Find where the given text appears and provide that cell's center as (x, y) coordinate. 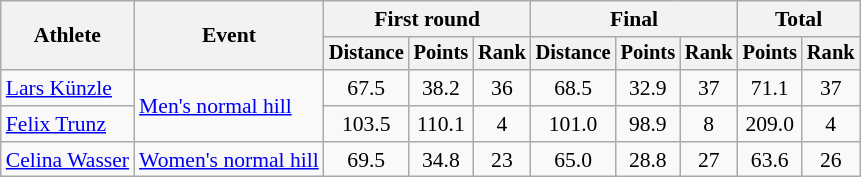
Event (229, 36)
32.9 (648, 88)
101.0 (574, 124)
Felix Trunz (68, 124)
98.9 (648, 124)
Athlete (68, 36)
67.5 (366, 88)
209.0 (770, 124)
38.2 (441, 88)
Men's normal hill (229, 106)
Final (634, 19)
Lars Künzle (68, 88)
103.5 (366, 124)
71.1 (770, 88)
8 (709, 124)
First round (428, 19)
Total (799, 19)
68.5 (574, 88)
110.1 (441, 124)
36 (502, 88)
